Scan for the cell matching the given text and deliver its [X, Y] coordinate at center. 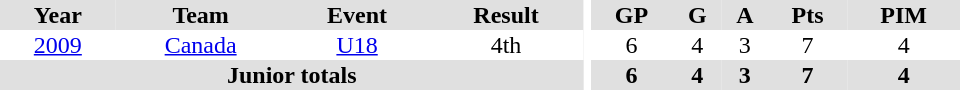
GP [631, 15]
Junior totals [292, 75]
PIM [904, 15]
G [698, 15]
Canada [201, 45]
Event [358, 15]
Result [506, 15]
Team [201, 15]
Pts [808, 15]
2009 [58, 45]
A [745, 15]
Year [58, 15]
U18 [358, 45]
4th [506, 45]
